Locate the cell with the specified text and output its (x, y) center coordinate. 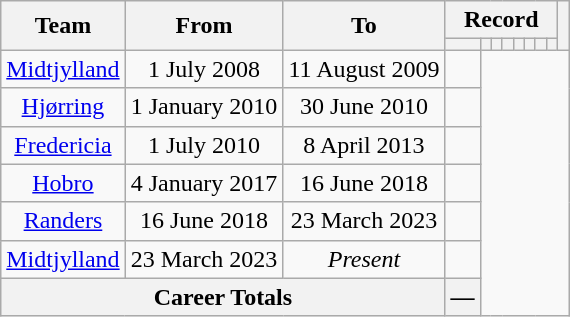
30 June 2010 (364, 107)
8 April 2013 (364, 145)
4 January 2017 (204, 183)
1 January 2010 (204, 107)
Team (63, 26)
From (204, 26)
Present (364, 259)
Career Totals (223, 297)
To (364, 26)
Hjørring (63, 107)
Randers (63, 221)
Hobro (63, 183)
— (462, 297)
1 July 2008 (204, 69)
11 August 2009 (364, 69)
Record (501, 20)
Fredericia (63, 145)
1 July 2010 (204, 145)
